Determine the (X, Y) coordinate at the center of the cell enclosing the given text.  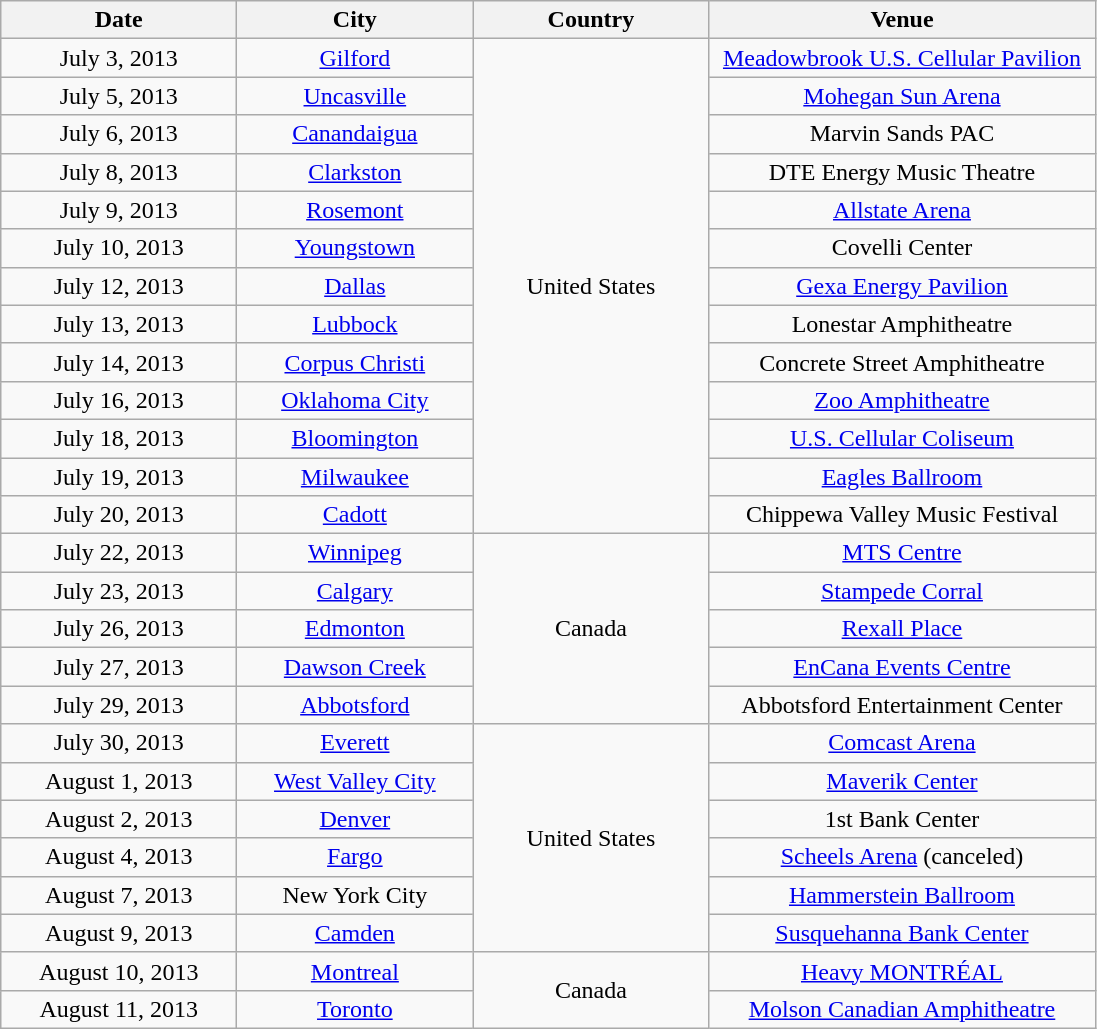
Comcast Arena (902, 743)
Everett (355, 743)
Lonestar Amphitheatre (902, 324)
Allstate Arena (902, 210)
Zoo Amphitheatre (902, 400)
July 6, 2013 (119, 134)
Eagles Ballroom (902, 477)
Milwaukee (355, 477)
Uncasville (355, 96)
July 18, 2013 (119, 438)
Chippewa Valley Music Festival (902, 515)
MTS Centre (902, 553)
August 2, 2013 (119, 819)
Rosemont (355, 210)
July 27, 2013 (119, 667)
Susquehanna Bank Center (902, 933)
Heavy MONTRÉAL (902, 971)
Denver (355, 819)
July 23, 2013 (119, 591)
Mohegan Sun Arena (902, 96)
Oklahoma City (355, 400)
1st Bank Center (902, 819)
July 30, 2013 (119, 743)
Molson Canadian Amphitheatre (902, 1009)
July 22, 2013 (119, 553)
Canandaigua (355, 134)
Clarkston (355, 172)
August 10, 2013 (119, 971)
U.S. Cellular Coliseum (902, 438)
Scheels Arena (canceled) (902, 857)
Maverik Center (902, 781)
August 9, 2013 (119, 933)
Calgary (355, 591)
Rexall Place (902, 629)
EnCana Events Centre (902, 667)
July 14, 2013 (119, 362)
Cadott (355, 515)
Country (591, 20)
DTE Energy Music Theatre (902, 172)
Hammerstein Ballroom (902, 895)
Gilford (355, 58)
West Valley City (355, 781)
Corpus Christi (355, 362)
City (355, 20)
July 10, 2013 (119, 248)
Winnipeg (355, 553)
August 1, 2013 (119, 781)
July 9, 2013 (119, 210)
July 19, 2013 (119, 477)
Edmonton (355, 629)
July 5, 2013 (119, 96)
Lubbock (355, 324)
July 29, 2013 (119, 705)
Dawson Creek (355, 667)
Abbotsford (355, 705)
Date (119, 20)
July 20, 2013 (119, 515)
Camden (355, 933)
Montreal (355, 971)
July 16, 2013 (119, 400)
July 8, 2013 (119, 172)
New York City (355, 895)
Marvin Sands PAC (902, 134)
Concrete Street Amphitheatre (902, 362)
Toronto (355, 1009)
Stampede Corral (902, 591)
Fargo (355, 857)
Meadowbrook U.S. Cellular Pavilion (902, 58)
Abbotsford Entertainment Center (902, 705)
August 7, 2013 (119, 895)
August 11, 2013 (119, 1009)
July 3, 2013 (119, 58)
July 26, 2013 (119, 629)
August 4, 2013 (119, 857)
Venue (902, 20)
July 12, 2013 (119, 286)
Dallas (355, 286)
Gexa Energy Pavilion (902, 286)
Bloomington (355, 438)
July 13, 2013 (119, 324)
Covelli Center (902, 248)
Youngstown (355, 248)
